Return the [X, Y] coordinate for the center point of the cell that contains the specified text.  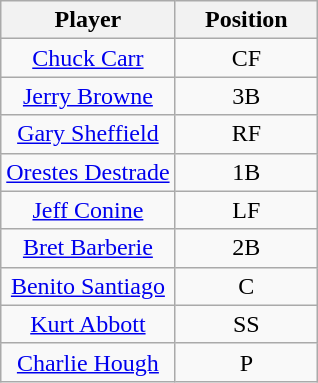
Gary Sheffield [88, 134]
SS [246, 324]
Benito Santiago [88, 286]
Jeff Conine [88, 210]
Charlie Hough [88, 362]
2B [246, 248]
Chuck Carr [88, 58]
C [246, 286]
Player [88, 20]
1B [246, 172]
3B [246, 96]
RF [246, 134]
LF [246, 210]
Position [246, 20]
CF [246, 58]
P [246, 362]
Jerry Browne [88, 96]
Kurt Abbott [88, 324]
Orestes Destrade [88, 172]
Bret Barberie [88, 248]
